Locate the cell with the specified text and output its (x, y) center coordinate. 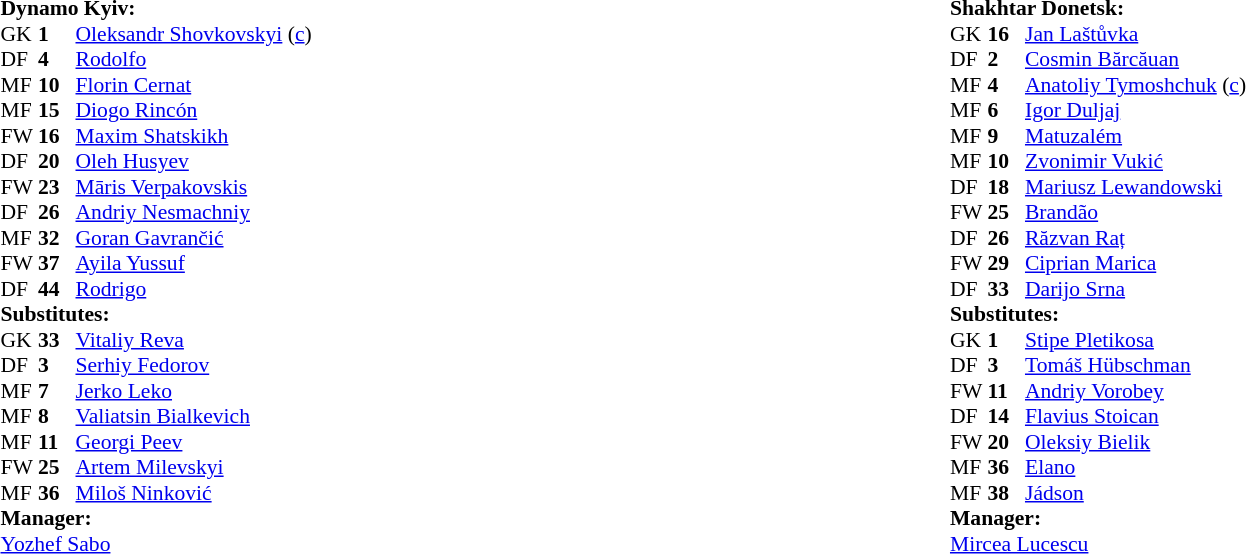
Rodolfo (194, 59)
2 (1006, 59)
7 (57, 391)
18 (1006, 187)
Anatoliy Tymoshchuk (c) (1136, 85)
32 (57, 238)
Jerko Leko (194, 391)
Mariusz Lewandowski (1136, 187)
Vitaliy Reva (194, 340)
Jádson (1136, 493)
Flavius Stoican (1136, 417)
8 (57, 417)
Zvonimir Vukić (1136, 161)
Stipe Pletikosa (1136, 340)
Diogo Rincón (194, 111)
Valiatsin Bialkevich (194, 417)
Elano (1136, 467)
Oleh Husyev (194, 161)
Igor Duljaj (1136, 111)
Ciprian Marica (1136, 263)
Maxim Shatskikh (194, 136)
44 (57, 289)
Oleksiy Bielik (1136, 442)
14 (1006, 417)
6 (1006, 111)
15 (57, 111)
Florin Cernat (194, 85)
Tomáš Hübschman (1136, 365)
Oleksandr Shovkovskyi (c) (194, 34)
37 (57, 263)
38 (1006, 493)
Rodrigo (194, 289)
9 (1006, 136)
Brandão (1136, 213)
Andriy Vorobey (1136, 391)
Andriy Nesmachniy (194, 213)
Māris Verpakovskis (194, 187)
Cosmin Bărcăuan (1136, 59)
23 (57, 187)
Ayila Yussuf (194, 263)
Darijo Srna (1136, 289)
Artem Milevskyi (194, 467)
Jan Laštůvka (1136, 34)
Georgi Peev (194, 442)
Matuzalém (1136, 136)
Miloš Ninković (194, 493)
29 (1006, 263)
Serhiy Fedorov (194, 365)
Răzvan Raț (1136, 238)
Goran Gavrančić (194, 238)
